Find where the given text appears and provide that cell's center as (x, y) coordinate. 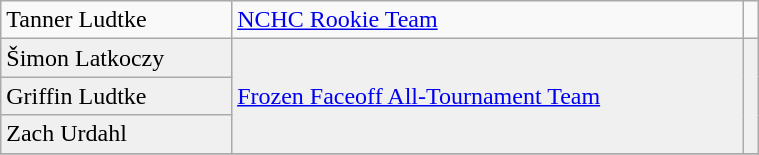
Šimon Latkoczy (116, 58)
Griffin Ludtke (116, 96)
Frozen Faceoff All-Tournament Team (488, 96)
Zach Urdahl (116, 134)
NCHC Rookie Team (488, 20)
Tanner Ludtke (116, 20)
